For the text-containing cell, return its midpoint in (X, Y) coordinate format. 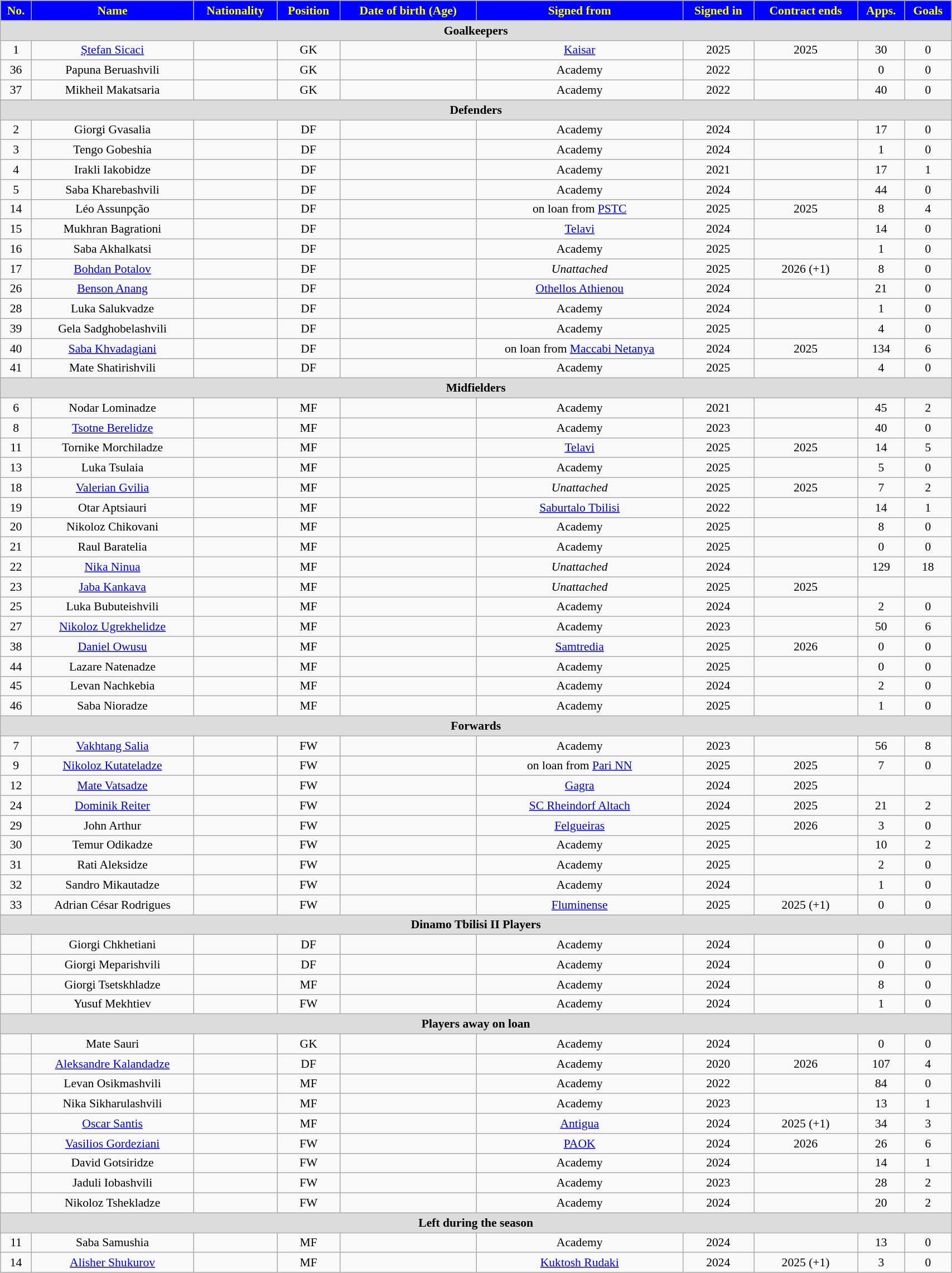
Tornike Morchiladze (112, 448)
22 (16, 567)
Temur Odikadze (112, 845)
Giorgi Chkhetiani (112, 945)
Sandro Mikautadze (112, 885)
Jaba Kankava (112, 587)
Name (112, 11)
Giorgi Tsetskhladze (112, 985)
Benson Anang (112, 289)
16 (16, 249)
David Gotsiridze (112, 1163)
41 (16, 368)
56 (881, 746)
Antigua (579, 1123)
Aleksandre Kalandadze (112, 1064)
Nikoloz Ugrekhelidze (112, 627)
Goals (928, 11)
46 (16, 706)
Vakhtang Salia (112, 746)
Position (308, 11)
SC Rheindorf Altach (579, 806)
Oscar Santis (112, 1123)
39 (16, 329)
Kaisar (579, 50)
Date of birth (Age) (408, 11)
Gela Sadghobelashvili (112, 329)
Defenders (476, 110)
on loan from PSTC (579, 209)
Levan Osikmashvili (112, 1084)
Yusuf Mekhtiev (112, 1004)
Left during the season (476, 1223)
12 (16, 786)
33 (16, 905)
Daniel Owusu (112, 647)
Papuna Beruashvili (112, 70)
Bohdan Potalov (112, 269)
19 (16, 508)
Mikheil Makatsaria (112, 90)
Goalkeepers (476, 31)
24 (16, 806)
Kuktosh Rudaki (579, 1263)
Luka Salukvadze (112, 309)
23 (16, 587)
Saba Samushia (112, 1243)
Nikoloz Kutateladze (112, 766)
34 (881, 1123)
2020 (718, 1064)
Contract ends (806, 11)
27 (16, 627)
36 (16, 70)
Irakli Iakobidze (112, 170)
Raul Baratelia (112, 547)
Nodar Lominadze (112, 408)
PAOK (579, 1144)
Otar Aptsiauri (112, 508)
on loan from Maccabi Netanya (579, 349)
32 (16, 885)
Forwards (476, 726)
Nika Sikharulashvili (112, 1104)
Giorgi Meparishvili (112, 965)
Levan Nachkebia (112, 686)
10 (881, 845)
Valerian Gvilia (112, 488)
Luka Bubuteishvili (112, 607)
Mate Shatirishvili (112, 368)
Tengo Gobeshia (112, 150)
Alisher Shukurov (112, 1263)
Saba Kharebashvili (112, 190)
15 (16, 229)
Dominik Reiter (112, 806)
Giorgi Gvasalia (112, 130)
Léo Assunpção (112, 209)
Apps. (881, 11)
Adrian César Rodrigues (112, 905)
Tsotne Berelidze (112, 428)
Signed from (579, 11)
Felgueiras (579, 826)
Luka Tsulaia (112, 468)
107 (881, 1064)
29 (16, 826)
Vasilios Gordeziani (112, 1144)
Dinamo Tbilisi II Players (476, 925)
Gagra (579, 786)
Nika Ninua (112, 567)
Mukhran Bagrationi (112, 229)
2026 (+1) (806, 269)
Nikoloz Chikovani (112, 527)
Saba Akhalkatsi (112, 249)
Nationality (235, 11)
Mate Vatsadze (112, 786)
Signed in (718, 11)
John Arthur (112, 826)
Nikoloz Tshekladze (112, 1203)
on loan from Pari NN (579, 766)
Mate Sauri (112, 1044)
Ștefan Sicaci (112, 50)
38 (16, 647)
Players away on loan (476, 1024)
Midfielders (476, 388)
Saburtalo Tbilisi (579, 508)
Jaduli Iobashvili (112, 1183)
50 (881, 627)
Fluminense (579, 905)
Saba Khvadagiani (112, 349)
Othellos Athienou (579, 289)
129 (881, 567)
25 (16, 607)
134 (881, 349)
Lazare Natenadze (112, 667)
37 (16, 90)
31 (16, 865)
Rati Aleksidze (112, 865)
Saba Nioradze (112, 706)
Samtredia (579, 647)
84 (881, 1084)
9 (16, 766)
No. (16, 11)
